Output the [X, Y] coordinate of the center of the cell containing the given text.  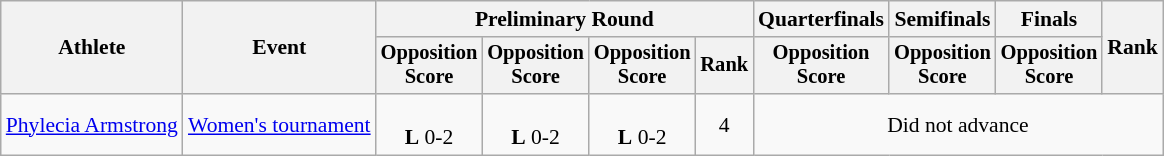
Preliminary Round [564, 19]
4 [724, 124]
Event [280, 48]
Semifinals [942, 19]
Finals [1050, 19]
Did not advance [958, 124]
Phylecia Armstrong [92, 124]
Women's tournament [280, 124]
Quarterfinals [821, 19]
Athlete [92, 48]
